Pinpoint the cell where the given text exists, returning its (x, y) midpoint coordinate. 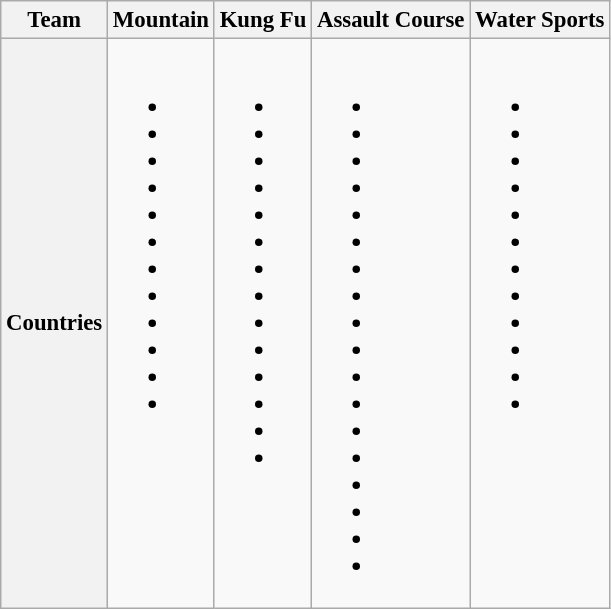
Kung Fu (262, 20)
Assault Course (391, 20)
Team (54, 20)
Water Sports (540, 20)
Mountain (162, 20)
Countries (54, 324)
